Return (x, y) of the center of cell containing provided text 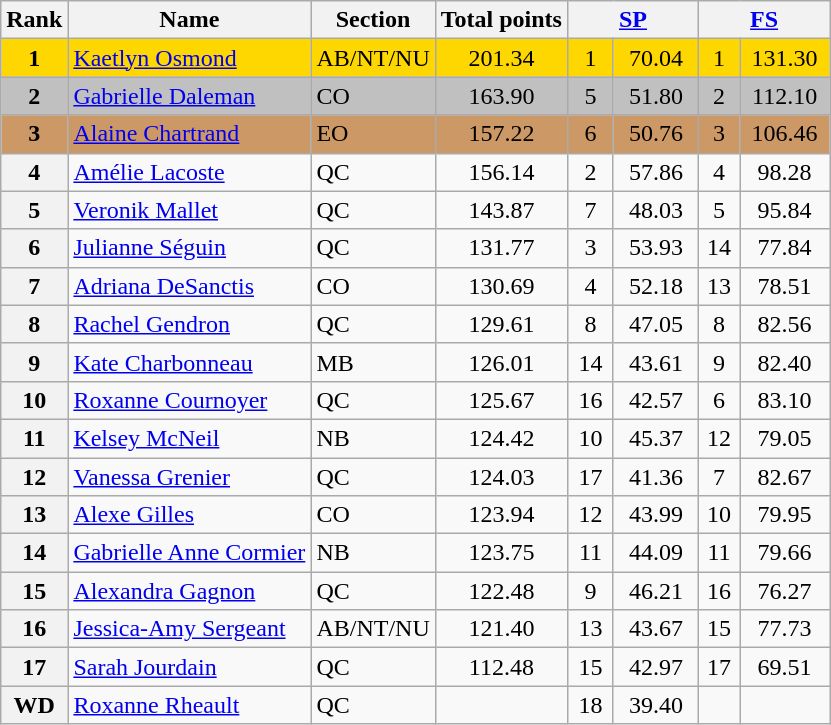
41.36 (656, 477)
Alexe Gilles (190, 515)
106.46 (785, 134)
Rank (34, 20)
131.30 (785, 58)
Section (373, 20)
18 (590, 705)
129.61 (501, 324)
45.37 (656, 438)
76.27 (785, 591)
69.51 (785, 667)
130.69 (501, 286)
MB (373, 362)
131.77 (501, 248)
124.03 (501, 477)
157.22 (501, 134)
Name (190, 20)
44.09 (656, 553)
77.73 (785, 629)
Rachel Gendron (190, 324)
163.90 (501, 96)
77.84 (785, 248)
79.95 (785, 515)
143.87 (501, 210)
156.14 (501, 172)
126.01 (501, 362)
112.48 (501, 667)
123.94 (501, 515)
112.10 (785, 96)
51.80 (656, 96)
Roxanne Cournoyer (190, 400)
WD (34, 705)
Kelsey McNeil (190, 438)
125.67 (501, 400)
82.40 (785, 362)
EO (373, 134)
78.51 (785, 286)
124.42 (501, 438)
52.18 (656, 286)
Jessica-Amy Sergeant (190, 629)
Alaine Chartrand (190, 134)
Veronik Mallet (190, 210)
82.56 (785, 324)
122.48 (501, 591)
43.67 (656, 629)
Gabrielle Anne Cormier (190, 553)
57.86 (656, 172)
Adriana DeSanctis (190, 286)
70.04 (656, 58)
42.57 (656, 400)
Julianne Séguin (190, 248)
42.97 (656, 667)
39.40 (656, 705)
123.75 (501, 553)
Gabrielle Daleman (190, 96)
FS (764, 20)
53.93 (656, 248)
201.34 (501, 58)
50.76 (656, 134)
48.03 (656, 210)
79.05 (785, 438)
43.99 (656, 515)
83.10 (785, 400)
Sarah Jourdain (190, 667)
Amélie Lacoste (190, 172)
82.67 (785, 477)
Roxanne Rheault (190, 705)
98.28 (785, 172)
95.84 (785, 210)
46.21 (656, 591)
Alexandra Gagnon (190, 591)
Kate Charbonneau (190, 362)
79.66 (785, 553)
SP (632, 20)
Vanessa Grenier (190, 477)
121.40 (501, 629)
Total points (501, 20)
43.61 (656, 362)
47.05 (656, 324)
Kaetlyn Osmond (190, 58)
